Find where the given text appears and provide that cell's center as (x, y) coordinate. 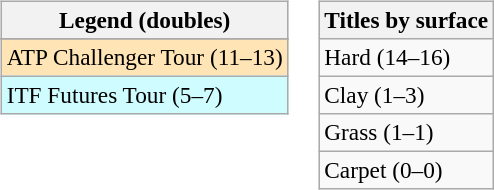
Titles by surface (406, 20)
Grass (1–1) (406, 133)
Hard (14–16) (406, 57)
Legend (doubles) (144, 20)
ITF Futures Tour (5–7) (144, 95)
Carpet (0–0) (406, 171)
Clay (1–3) (406, 95)
ATP Challenger Tour (11–13) (144, 57)
